Provide the [x, y] coordinate of the cell's center where the given text is located.  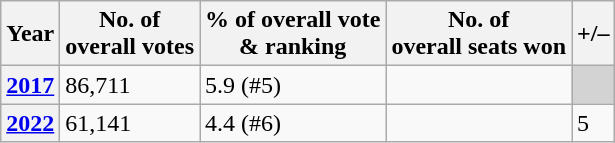
4.4 (#6) [293, 123]
5.9 (#5) [293, 85]
No. ofoverall seats won [479, 34]
Year [30, 34]
+/– [594, 34]
86,711 [130, 85]
2022 [30, 123]
61,141 [130, 123]
% of overall vote & ranking [293, 34]
2017 [30, 85]
No. ofoverall votes [130, 34]
5 [594, 123]
